Output the [x, y] coordinate of the center of the cell containing the given text.  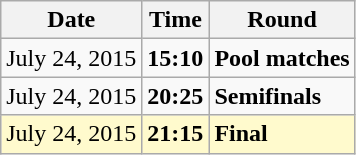
21:15 [176, 134]
15:10 [176, 58]
Pool matches [282, 58]
Round [282, 20]
Time [176, 20]
Date [72, 20]
Semifinals [282, 96]
Final [282, 134]
20:25 [176, 96]
